For the text-containing cell, return its midpoint in [x, y] coordinate format. 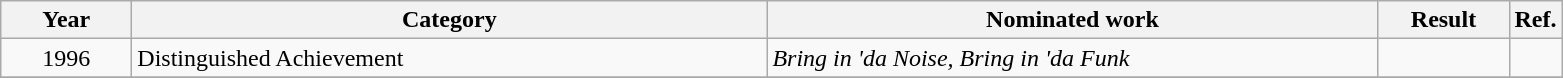
Ref. [1536, 20]
Year [66, 20]
Result [1444, 20]
Category [450, 20]
Bring in 'da Noise, Bring in 'da Funk [1072, 58]
Nominated work [1072, 20]
Distinguished Achievement [450, 58]
1996 [66, 58]
